Locate the cell with the specified text and output its [x, y] center coordinate. 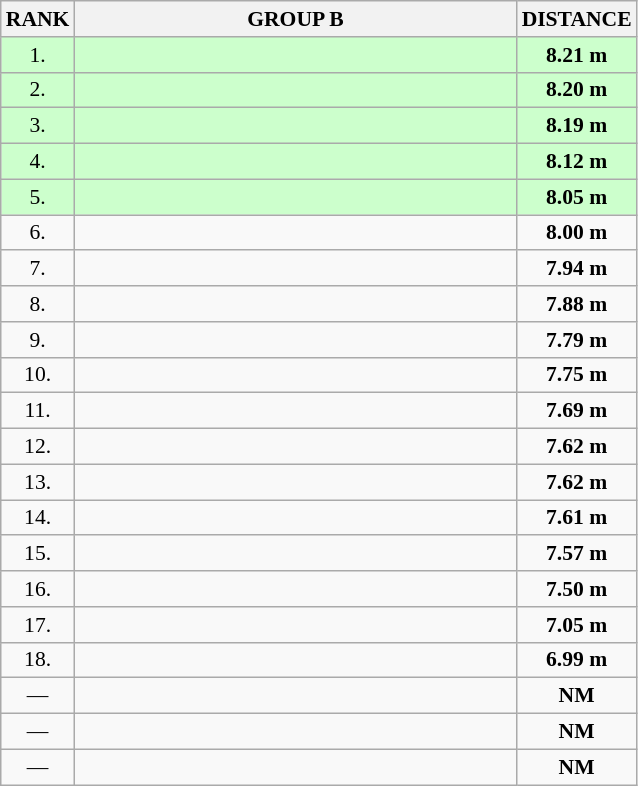
6.99 m [577, 660]
8.21 m [577, 55]
7.50 m [577, 589]
GROUP B [295, 19]
13. [38, 482]
10. [38, 375]
7.05 m [577, 625]
RANK [38, 19]
16. [38, 589]
7.69 m [577, 411]
5. [38, 197]
11. [38, 411]
1. [38, 55]
7.79 m [577, 340]
17. [38, 625]
7.88 m [577, 304]
8.12 m [577, 162]
7.75 m [577, 375]
4. [38, 162]
3. [38, 126]
8.05 m [577, 197]
15. [38, 554]
8. [38, 304]
8.19 m [577, 126]
8.20 m [577, 90]
7.61 m [577, 518]
7. [38, 269]
7.94 m [577, 269]
9. [38, 340]
8.00 m [577, 233]
12. [38, 447]
6. [38, 233]
DISTANCE [577, 19]
7.57 m [577, 554]
2. [38, 90]
18. [38, 660]
14. [38, 518]
